Capture the cell that displays the provided text and extract its [x, y] central coordinate. 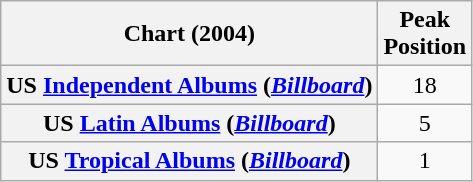
US Latin Albums (Billboard) [190, 123]
1 [425, 161]
US Tropical Albums (Billboard) [190, 161]
18 [425, 85]
5 [425, 123]
US Independent Albums (Billboard) [190, 85]
Peak Position [425, 34]
Chart (2004) [190, 34]
